Return [X, Y] of the center of cell containing provided text 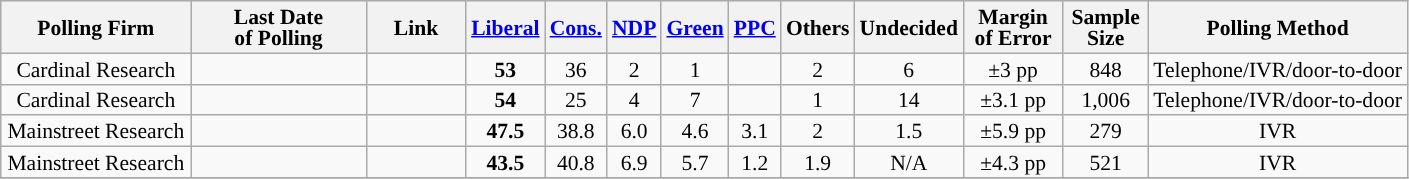
40.8 [576, 162]
521 [1106, 162]
53 [505, 68]
6.9 [634, 162]
Polling Method [1278, 27]
PPC [755, 27]
±5.9 pp [1013, 132]
1,006 [1106, 100]
14 [909, 100]
5.7 [694, 162]
±3.1 pp [1013, 100]
±4.3 pp [1013, 162]
Cons. [576, 27]
848 [1106, 68]
47.5 [505, 132]
Marginof Error [1013, 27]
6 [909, 68]
±3 pp [1013, 68]
38.8 [576, 132]
N/A [909, 162]
3.1 [755, 132]
54 [505, 100]
Green [694, 27]
Undecided [909, 27]
Link [416, 27]
Liberal [505, 27]
43.5 [505, 162]
Polling Firm [96, 27]
Others [818, 27]
1.2 [755, 162]
36 [576, 68]
SampleSize [1106, 27]
1.9 [818, 162]
25 [576, 100]
6.0 [634, 132]
4.6 [694, 132]
NDP [634, 27]
279 [1106, 132]
7 [694, 100]
Last Dateof Polling [278, 27]
4 [634, 100]
1.5 [909, 132]
